Search for the cell housing the specified text and yield its (x, y) center coordinate. 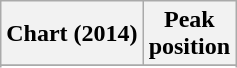
Peakposition (189, 34)
Chart (2014) (72, 34)
